From the cell containing the given text, extract its center point as (X, Y) coordinate. 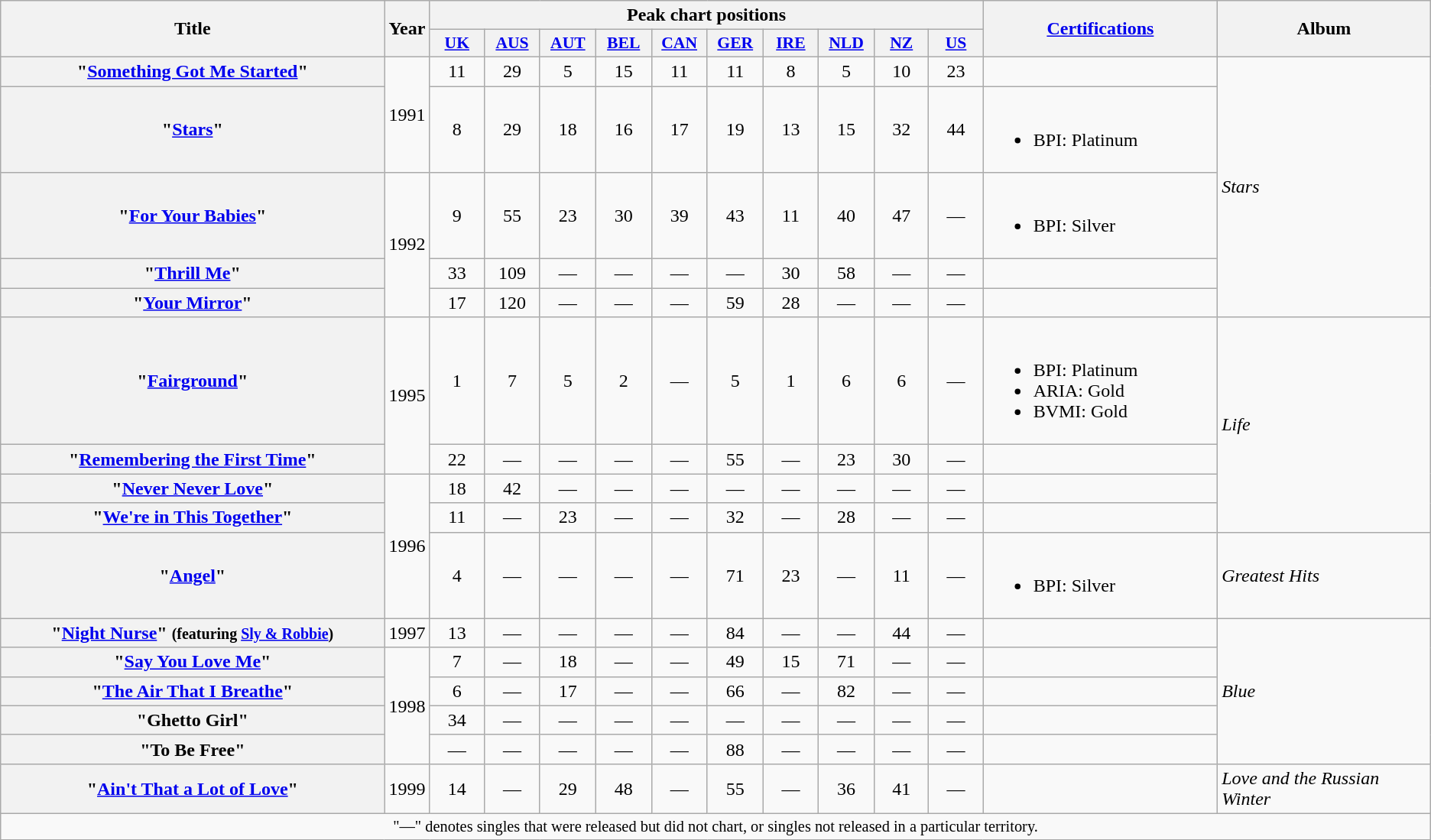
109 (512, 274)
"The Air That I Breathe" (193, 691)
"Your Mirror" (193, 303)
UK (457, 44)
"Remembering the First Time" (193, 459)
Peak chart positions (706, 15)
1996 (407, 546)
40 (847, 216)
42 (512, 488)
Life (1324, 425)
Stars (1324, 186)
14 (457, 789)
36 (847, 789)
AUT (567, 44)
"Stars" (193, 128)
CAN (679, 44)
Year (407, 29)
"For Your Babies" (193, 216)
16 (624, 128)
49 (735, 662)
1999 (407, 789)
9 (457, 216)
120 (512, 303)
Album (1324, 29)
2 (624, 381)
88 (735, 749)
IRE (790, 44)
Love and the Russian Winter (1324, 789)
66 (735, 691)
47 (902, 216)
1998 (407, 705)
34 (457, 720)
NLD (847, 44)
GER (735, 44)
33 (457, 274)
"Something Got Me Started" (193, 71)
Title (193, 29)
"Ain't That a Lot of Love" (193, 789)
59 (735, 303)
"Never Never Love" (193, 488)
BEL (624, 44)
10 (902, 71)
1991 (407, 115)
1995 (407, 396)
"Angel" (193, 575)
BPI: PlatinumARIA: GoldBVMI: Gold (1101, 381)
"To Be Free" (193, 749)
"Fairground" (193, 381)
1997 (407, 633)
41 (902, 789)
48 (624, 789)
"Thrill Me" (193, 274)
Blue (1324, 691)
Greatest Hits (1324, 575)
22 (457, 459)
39 (679, 216)
4 (457, 575)
58 (847, 274)
NZ (902, 44)
43 (735, 216)
BPI: Platinum (1101, 128)
"Ghetto Girl" (193, 720)
AUS (512, 44)
"Say You Love Me" (193, 662)
1992 (407, 245)
"—" denotes singles that were released but did not chart, or singles not released in a particular territory. (715, 826)
84 (735, 633)
19 (735, 128)
Certifications (1101, 29)
"Night Nurse" (featuring Sly & Robbie) (193, 633)
"We're in This Together" (193, 517)
US (956, 44)
82 (847, 691)
